Locate the cell with the specified text and output its (X, Y) center coordinate. 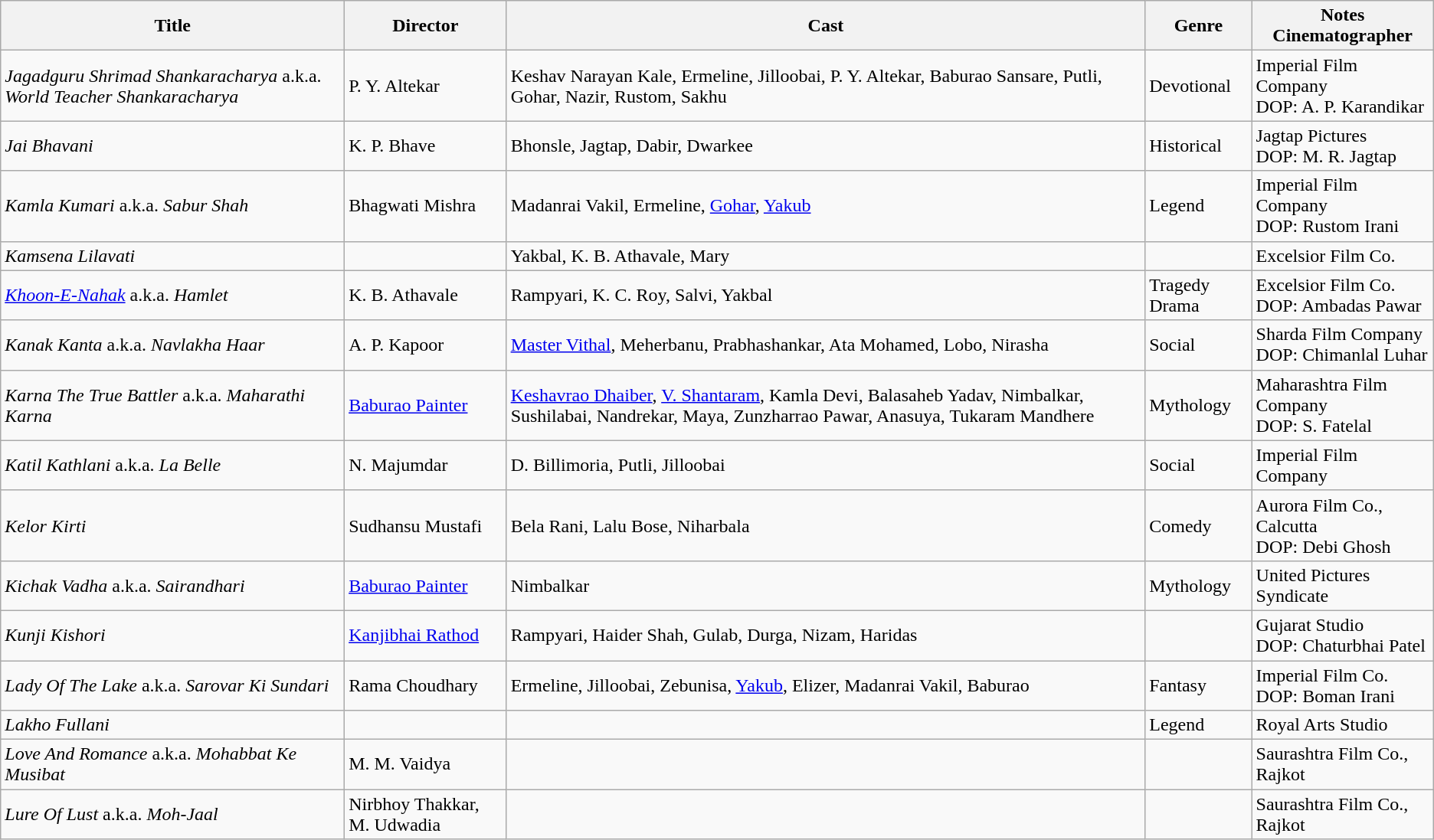
Nirbhoy Thakkar, M. Udwadia (426, 815)
Lakho Fullani (173, 725)
Katil Kathlani a.k.a. La Belle (173, 466)
Tragedy Drama (1198, 296)
Yakbal, K. B. Athavale, Mary (826, 256)
M. M. Vaidya (426, 764)
Jagtap PicturesDOP: M. R. Jagtap (1342, 145)
Kamla Kumari a.k.a. Sabur Shah (173, 206)
Kanjibhai Rathod (426, 636)
Jagadguru Shrimad Shankaracharya a.k.a. World Teacher Shankaracharya (173, 86)
Keshav Narayan Kale, Ermeline, Jilloobai, P. Y. Altekar, Baburao Sansare, Putli, Gohar, Nazir, Rustom, Sakhu (826, 86)
Royal Arts Studio (1342, 725)
D. Billimoria, Putli, Jilloobai (826, 466)
Karna The True Battler a.k.a. Maharathi Karna (173, 405)
Imperial Film CompanyDOP: A. P. Karandikar (1342, 86)
Rampyari, K. C. Roy, Salvi, Yakbal (826, 296)
P. Y. Altekar (426, 86)
Master Vithal, Meherbanu, Prabhashankar, Ata Mohamed, Lobo, Nirasha (826, 345)
Ermeline, Jilloobai, Zebunisa, Yakub, Elizer, Madanrai Vakil, Baburao (826, 685)
Kunji Kishori (173, 636)
K. B. Athavale (426, 296)
Kichak Vadha a.k.a. Sairandhari (173, 585)
Nimbalkar (826, 585)
Fantasy (1198, 685)
Lady Of The Lake a.k.a. Sarovar Ki Sundari (173, 685)
Rama Choudhary (426, 685)
Sudhansu Mustafi (426, 525)
Keshavrao Dhaiber, V. Shantaram, Kamla Devi, Balasaheb Yadav, Nimbalkar, Sushilabai, Nandrekar, Maya, Zunzharrao Pawar, Anasuya, Tukaram Mandhere (826, 405)
Excelsior Film Co. (1342, 256)
Title (173, 26)
Comedy (1198, 525)
Excelsior Film Co.DOP: Ambadas Pawar (1342, 296)
Love And Romance a.k.a. Mohabbat Ke Musibat (173, 764)
Imperial Film CompanyDOP: Rustom Irani (1342, 206)
Aurora Film Co., CalcuttaDOP: Debi Ghosh (1342, 525)
Bela Rani, Lalu Bose, Niharbala (826, 525)
Bhagwati Mishra (426, 206)
A. P. Kapoor (426, 345)
Rampyari, Haider Shah, Gulab, Durga, Nizam, Haridas (826, 636)
Director (426, 26)
Historical (1198, 145)
Kamsena Lilavati (173, 256)
K. P. Bhave (426, 145)
Khoon-E-Nahak a.k.a. Hamlet (173, 296)
Imperial Film Company (1342, 466)
United Pictures Syndicate (1342, 585)
Genre (1198, 26)
Kanak Kanta a.k.a. Navlakha Haar (173, 345)
Sharda Film CompanyDOP: Chimanlal Luhar (1342, 345)
Maharashtra Film CompanyDOP: S. Fatelal (1342, 405)
Cast (826, 26)
NotesCinematographer (1342, 26)
N. Majumdar (426, 466)
Madanrai Vakil, Ermeline, Gohar, Yakub (826, 206)
Devotional (1198, 86)
Imperial Film Co. DOP: Boman Irani (1342, 685)
Jai Bhavani (173, 145)
Bhonsle, Jagtap, Dabir, Dwarkee (826, 145)
Lure Of Lust a.k.a. Moh-Jaal (173, 815)
Gujarat StudioDOP: Chaturbhai Patel (1342, 636)
Kelor Kirti (173, 525)
